Find where the given text appears and provide that cell's center as [x, y] coordinate. 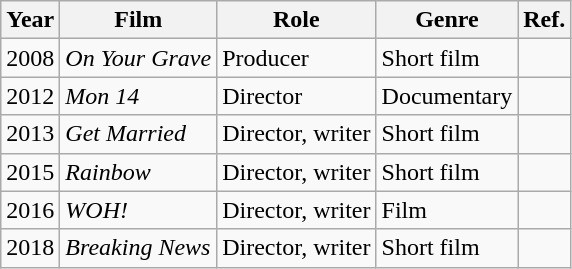
Year [30, 20]
2008 [30, 58]
WOH! [138, 210]
2012 [30, 96]
Genre [447, 20]
Role [296, 20]
On Your Grave [138, 58]
2016 [30, 210]
Rainbow [138, 172]
Get Married [138, 134]
2015 [30, 172]
Breaking News [138, 248]
Director [296, 96]
Mon 14 [138, 96]
Documentary [447, 96]
2013 [30, 134]
Ref. [544, 20]
Producer [296, 58]
2018 [30, 248]
